Extract the (x, y) coordinate from the center of the cell holding the provided text.  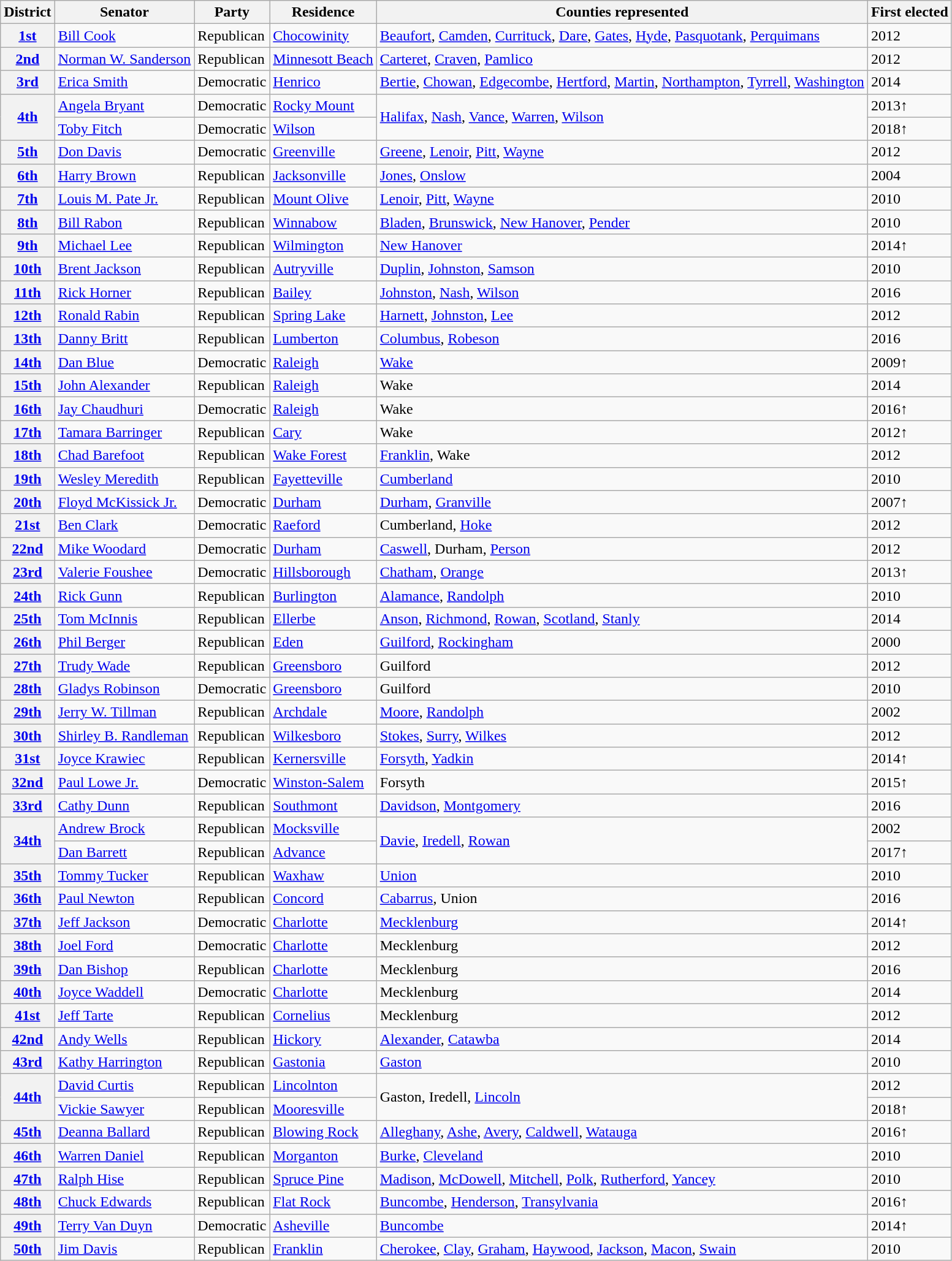
Andrew Brock (124, 829)
Paul Lowe Jr. (124, 782)
Andy Wells (124, 1039)
Cabarrus, Union (622, 899)
First elected (910, 12)
Davie, Iredell, Rowan (622, 840)
12th (28, 316)
Joel Ford (124, 945)
40th (28, 992)
50th (28, 1249)
11th (28, 292)
44th (28, 1097)
Party (232, 12)
Halifax, Nash, Vance, Warren, Wilson (622, 117)
Burlington (323, 595)
Ralph Hise (124, 1179)
Madison, McDowell, Mitchell, Polk, Rutherford, Yancey (622, 1179)
34th (28, 840)
32nd (28, 782)
2015↑ (910, 782)
Harry Brown (124, 175)
David Curtis (124, 1086)
13th (28, 339)
Rick Gunn (124, 595)
Ronald Rabin (124, 316)
Chocowinity (323, 36)
4th (28, 117)
Jacksonville (323, 175)
17th (28, 432)
37th (28, 922)
Dan Bishop (124, 969)
Raeford (323, 525)
Phil Berger (124, 642)
Gastonia (323, 1062)
41st (28, 1015)
Joyce Waddell (124, 992)
Wilson (323, 129)
Dan Barrett (124, 852)
Spring Lake (323, 316)
Cathy Dunn (124, 806)
Jim Davis (124, 1249)
Warren Daniel (124, 1156)
Alexander, Catawba (622, 1039)
Floyd McKissick Jr. (124, 502)
10th (28, 269)
8th (28, 222)
Union (622, 875)
Terry Van Duyn (124, 1225)
Danny Britt (124, 339)
24th (28, 595)
Asheville (323, 1225)
48th (28, 1202)
Chuck Edwards (124, 1202)
New Hanover (622, 245)
Anson, Richmond, Rowan, Scotland, Stanly (622, 619)
3rd (28, 82)
21st (28, 525)
Mount Olive (323, 199)
19th (28, 479)
Bailey (323, 292)
Tamara Barringer (124, 432)
Guilford, Rockingham (622, 642)
Cornelius (323, 1015)
2009↑ (910, 362)
Winnabow (323, 222)
Davidson, Montgomery (622, 806)
2012↑ (910, 432)
Vickie Sawyer (124, 1109)
22nd (28, 549)
Wake Forest (323, 455)
Counties represented (622, 12)
Dan Blue (124, 362)
36th (28, 899)
Cumberland, Hoke (622, 525)
6th (28, 175)
31st (28, 759)
Spruce Pine (323, 1179)
Hickory (323, 1039)
Angela Bryant (124, 105)
33rd (28, 806)
14th (28, 362)
Mike Woodard (124, 549)
Beaufort, Camden, Currituck, Dare, Gates, Hyde, Pasquotank, Perquimans (622, 36)
2017↑ (910, 852)
Carteret, Craven, Pamlico (622, 59)
Southmont (323, 806)
Greene, Lenoir, Pitt, Wayne (622, 152)
Bill Cook (124, 36)
Residence (323, 12)
23rd (28, 572)
46th (28, 1156)
Gaston (622, 1062)
Brent Jackson (124, 269)
25th (28, 619)
Tommy Tucker (124, 875)
2000 (910, 642)
9th (28, 245)
Valerie Foushee (124, 572)
Moore, Randolph (622, 712)
Gaston, Iredell, Lincoln (622, 1097)
Chad Barefoot (124, 455)
27th (28, 665)
Jeff Jackson (124, 922)
Cumberland (622, 479)
Erica Smith (124, 82)
Joyce Krawiec (124, 759)
18th (28, 455)
Kathy Harrington (124, 1062)
Hillsborough (323, 572)
Waxhaw (323, 875)
Lumberton (323, 339)
Michael Lee (124, 245)
Lenoir, Pitt, Wayne (622, 199)
Morganton (323, 1156)
Columbus, Robeson (622, 339)
Caswell, Durham, Person (622, 549)
39th (28, 969)
Archdale (323, 712)
Jeff Tarte (124, 1015)
Forsyth (622, 782)
Norman W. Sanderson (124, 59)
District (28, 12)
Duplin, Johnston, Samson (622, 269)
Jerry W. Tillman (124, 712)
Minnesott Beach (323, 59)
Jay Chaudhuri (124, 409)
7th (28, 199)
26th (28, 642)
49th (28, 1225)
Cherokee, Clay, Graham, Haywood, Jackson, Macon, Swain (622, 1249)
Forsyth, Yadkin (622, 759)
Rocky Mount (323, 105)
Chatham, Orange (622, 572)
Eden (323, 642)
Lincolnton (323, 1086)
38th (28, 945)
1st (28, 36)
Blowing Rock (323, 1132)
Trudy Wade (124, 665)
Harnett, Johnston, Lee (622, 316)
Paul Newton (124, 899)
30th (28, 736)
Johnston, Nash, Wilson (622, 292)
Toby Fitch (124, 129)
Don Davis (124, 152)
Mooresville (323, 1109)
2nd (28, 59)
Tom McInnis (124, 619)
Bill Rabon (124, 222)
Franklin, Wake (622, 455)
Shirley B. Randleman (124, 736)
20th (28, 502)
Advance (323, 852)
Buncombe, Henderson, Transylvania (622, 1202)
Burke, Cleveland (622, 1156)
Buncombe (622, 1225)
2007↑ (910, 502)
Gladys Robinson (124, 689)
16th (28, 409)
Greenville (323, 152)
Fayetteville (323, 479)
Franklin (323, 1249)
Ben Clark (124, 525)
45th (28, 1132)
Senator (124, 12)
Kernersville (323, 759)
43rd (28, 1062)
Jones, Onslow (622, 175)
Alleghany, Ashe, Avery, Caldwell, Watauga (622, 1132)
Wilmington (323, 245)
29th (28, 712)
47th (28, 1179)
Deanna Ballard (124, 1132)
Flat Rock (323, 1202)
Rick Horner (124, 292)
Henrico (323, 82)
Durham, Granville (622, 502)
35th (28, 875)
Winston-Salem (323, 782)
2004 (910, 175)
John Alexander (124, 386)
Mocksville (323, 829)
Concord (323, 899)
15th (28, 386)
Cary (323, 432)
28th (28, 689)
Alamance, Randolph (622, 595)
Louis M. Pate Jr. (124, 199)
Wesley Meredith (124, 479)
Bertie, Chowan, Edgecombe, Hertford, Martin, Northampton, Tyrrell, Washington (622, 82)
Stokes, Surry, Wilkes (622, 736)
42nd (28, 1039)
Bladen, Brunswick, New Hanover, Pender (622, 222)
Wilkesboro (323, 736)
Ellerbe (323, 619)
5th (28, 152)
Autryville (323, 269)
